Search for the cell housing the specified text and yield its (x, y) center coordinate. 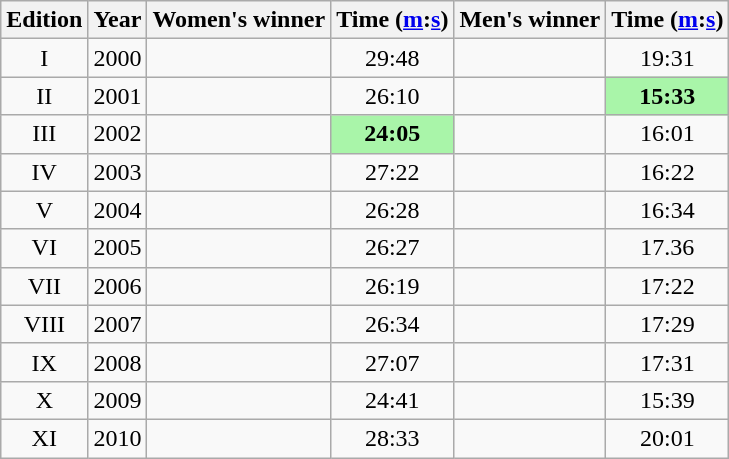
17.36 (668, 248)
20:01 (668, 438)
16:34 (668, 210)
17:29 (668, 324)
Men's winner (530, 20)
2005 (118, 248)
15:33 (668, 96)
26:27 (392, 248)
28:33 (392, 438)
I (44, 58)
2010 (118, 438)
15:39 (668, 400)
27:22 (392, 172)
24:41 (392, 400)
V (44, 210)
VI (44, 248)
X (44, 400)
16:22 (668, 172)
24:05 (392, 134)
2009 (118, 400)
2001 (118, 96)
III (44, 134)
Women's winner (239, 20)
2008 (118, 362)
Edition (44, 20)
2004 (118, 210)
VII (44, 286)
IV (44, 172)
II (44, 96)
2003 (118, 172)
16:01 (668, 134)
VIII (44, 324)
XI (44, 438)
IX (44, 362)
2006 (118, 286)
26:10 (392, 96)
26:28 (392, 210)
2002 (118, 134)
26:34 (392, 324)
17:22 (668, 286)
19:31 (668, 58)
Year (118, 20)
2007 (118, 324)
27:07 (392, 362)
17:31 (668, 362)
29:48 (392, 58)
26:19 (392, 286)
2000 (118, 58)
